Determine the [x, y] coordinate at the center of the cell enclosing the given text.  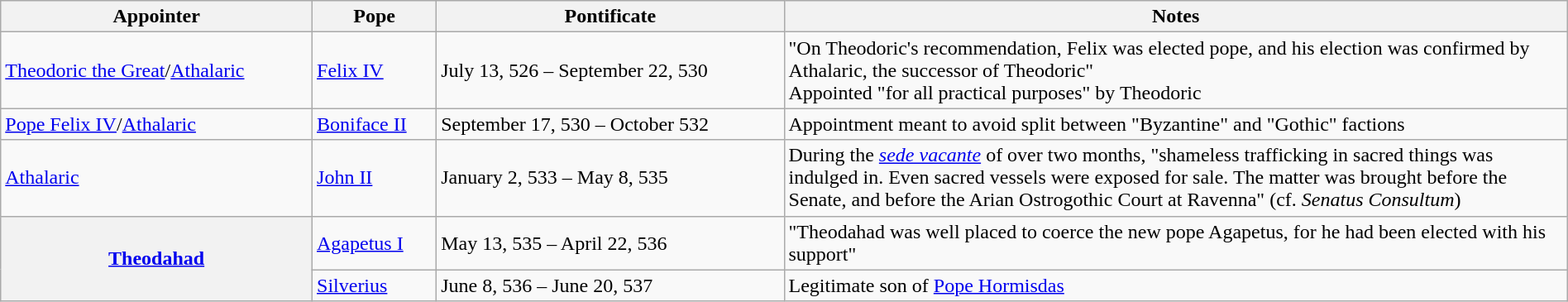
Agapetus I [375, 243]
Pope Felix IV/Athalaric [157, 124]
"Theodahad was well placed to coerce the new pope Agapetus, for he had been elected with his support" [1176, 243]
January 2, 533 – May 8, 535 [610, 178]
Pope [375, 17]
July 13, 526 – September 22, 530 [610, 70]
Boniface II [375, 124]
Theodoric the Great/Athalaric [157, 70]
May 13, 535 – April 22, 536 [610, 243]
Appointer [157, 17]
Legitimate son of Pope Hormisdas [1176, 285]
Pontificate [610, 17]
Appointment meant to avoid split between "Byzantine" and "Gothic" factions [1176, 124]
September 17, 530 – October 532 [610, 124]
Notes [1176, 17]
Theodahad [157, 258]
John II [375, 178]
Felix IV [375, 70]
June 8, 536 – June 20, 537 [610, 285]
Silverius [375, 285]
Athalaric [157, 178]
